Pinpoint the cell where the given text exists, returning its [x, y] midpoint coordinate. 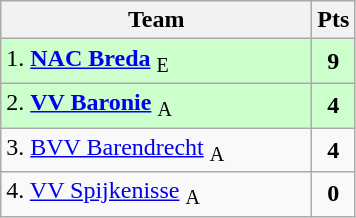
0 [334, 194]
3. BVV Barendrecht A [156, 150]
1. NAC Breda E [156, 61]
Pts [334, 20]
2. VV Baronie A [156, 105]
9 [334, 61]
4. VV Spijkenisse A [156, 194]
Team [156, 20]
